Output the (x, y) coordinate of the center of the cell containing the given text.  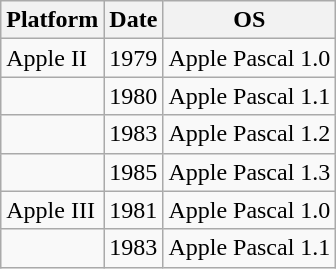
Apple Pascal 1.2 (250, 134)
1980 (134, 96)
Date (134, 20)
Apple Pascal 1.3 (250, 172)
OS (250, 20)
Apple III (52, 210)
Apple II (52, 58)
1979 (134, 58)
Platform (52, 20)
1985 (134, 172)
1981 (134, 210)
